Extract the (X, Y) coordinate from the center of the cell holding the provided text.  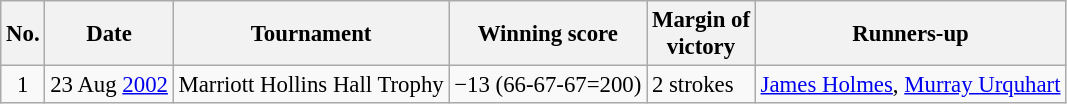
Winning score (548, 34)
23 Aug 2002 (109, 85)
1 (23, 85)
−13 (66-67-67=200) (548, 85)
James Holmes, Murray Urquhart (910, 85)
Runners-up (910, 34)
No. (23, 34)
Margin ofvictory (702, 34)
Date (109, 34)
Marriott Hollins Hall Trophy (311, 85)
Tournament (311, 34)
2 strokes (702, 85)
